Return the [X, Y] coordinate for the center point of the cell that contains the specified text.  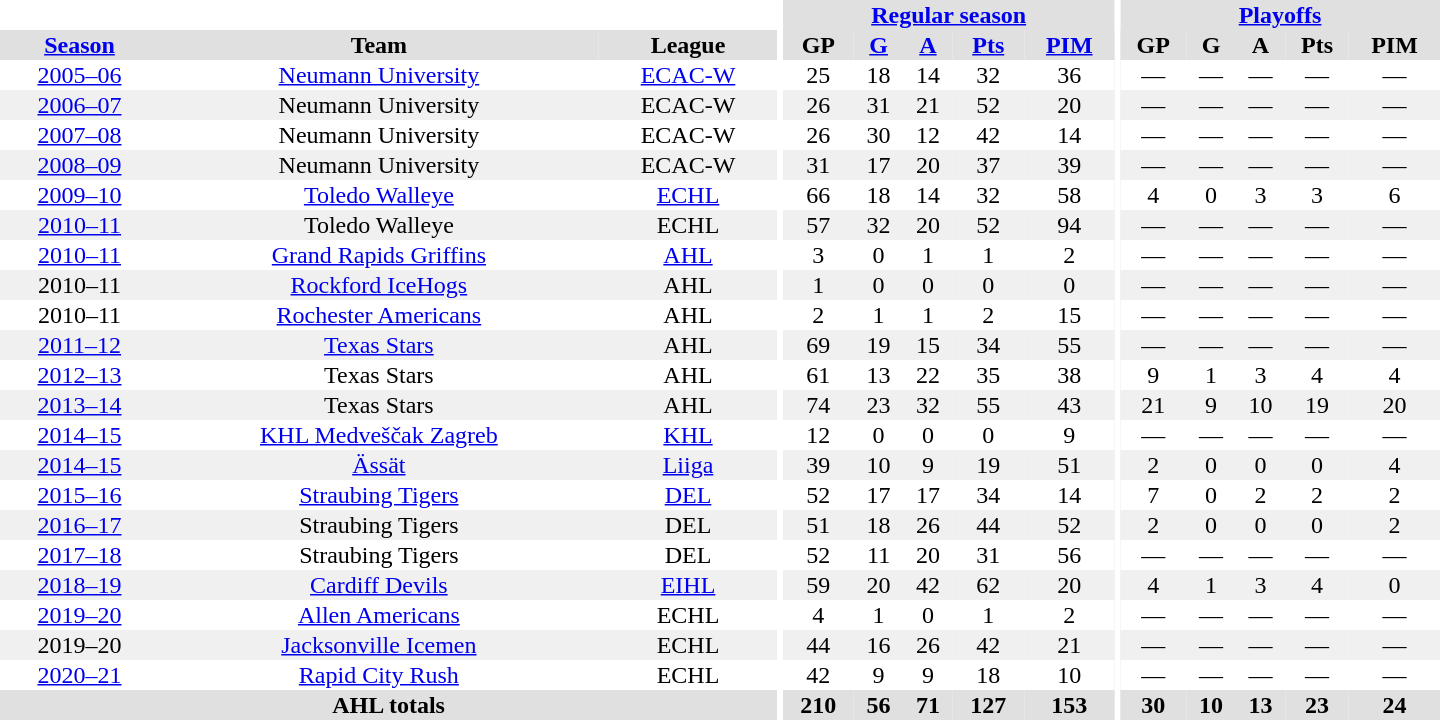
66 [818, 195]
Rochester Americans [379, 315]
EIHL [688, 585]
Regular season [949, 15]
2017–18 [80, 555]
Team [379, 45]
2011–12 [80, 345]
Cardiff Devils [379, 585]
59 [818, 585]
74 [818, 405]
Rockford IceHogs [379, 285]
210 [818, 705]
2013–14 [80, 405]
KHL [688, 435]
Ässät [379, 465]
153 [1070, 705]
43 [1070, 405]
2006–07 [80, 105]
AHL totals [388, 705]
37 [988, 165]
38 [1070, 375]
Liiga [688, 465]
127 [988, 705]
22 [928, 375]
2020–21 [80, 675]
62 [988, 585]
35 [988, 375]
Rapid City Rush [379, 675]
57 [818, 225]
25 [818, 75]
6 [1394, 195]
Grand Rapids Griffins [379, 255]
94 [1070, 225]
2015–16 [80, 495]
League [688, 45]
36 [1070, 75]
2007–08 [80, 135]
11 [878, 555]
58 [1070, 195]
KHL Medveščak Zagreb [379, 435]
Season [80, 45]
16 [878, 645]
Allen Americans [379, 615]
2018–19 [80, 585]
Playoffs [1280, 15]
Jacksonville Icemen [379, 645]
2008–09 [80, 165]
2005–06 [80, 75]
2016–17 [80, 525]
2012–13 [80, 375]
69 [818, 345]
2009–10 [80, 195]
71 [928, 705]
24 [1394, 705]
61 [818, 375]
7 [1153, 495]
